Pinpoint the cell where the given text exists, returning its (X, Y) midpoint coordinate. 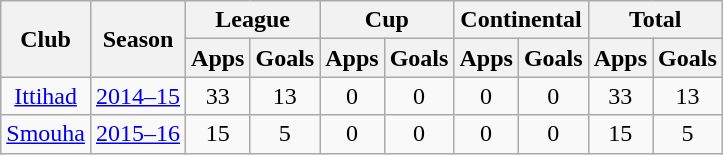
Cup (387, 20)
Club (46, 39)
Smouha (46, 134)
Total (655, 20)
2014–15 (138, 96)
League (253, 20)
2015–16 (138, 134)
Season (138, 39)
Continental (521, 20)
Ittihad (46, 96)
